Return the (X, Y) coordinate for the center point of the cell that contains the specified text.  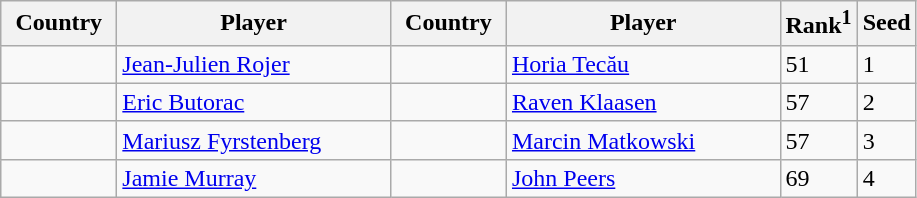
Rank1 (818, 24)
1 (886, 64)
Horia Tecău (643, 64)
69 (818, 178)
Eric Butorac (254, 102)
Seed (886, 24)
John Peers (643, 178)
Marcin Matkowski (643, 140)
Jamie Murray (254, 178)
Raven Klaasen (643, 102)
4 (886, 178)
2 (886, 102)
Jean-Julien Rojer (254, 64)
Mariusz Fyrstenberg (254, 140)
3 (886, 140)
51 (818, 64)
